Pinpoint the cell where the given text exists, returning its (x, y) midpoint coordinate. 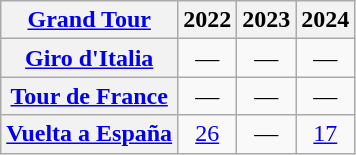
26 (208, 134)
17 (326, 134)
2023 (266, 20)
2024 (326, 20)
Giro d'Italia (90, 58)
Vuelta a España (90, 134)
Tour de France (90, 96)
2022 (208, 20)
Grand Tour (90, 20)
